Return the [X, Y] coordinate for the center point of the cell that contains the specified text.  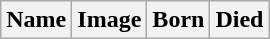
Name [36, 20]
Born [178, 20]
Died [240, 20]
Image [110, 20]
